Provide the [x, y] coordinate of the cell's center where the given text is located.  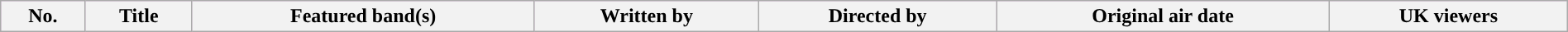
Written by [647, 16]
Directed by [878, 16]
No. [43, 16]
Original air date [1163, 16]
Title [139, 16]
Featured band(s) [362, 16]
UK viewers [1449, 16]
